Return [x, y] of the center of cell containing provided text 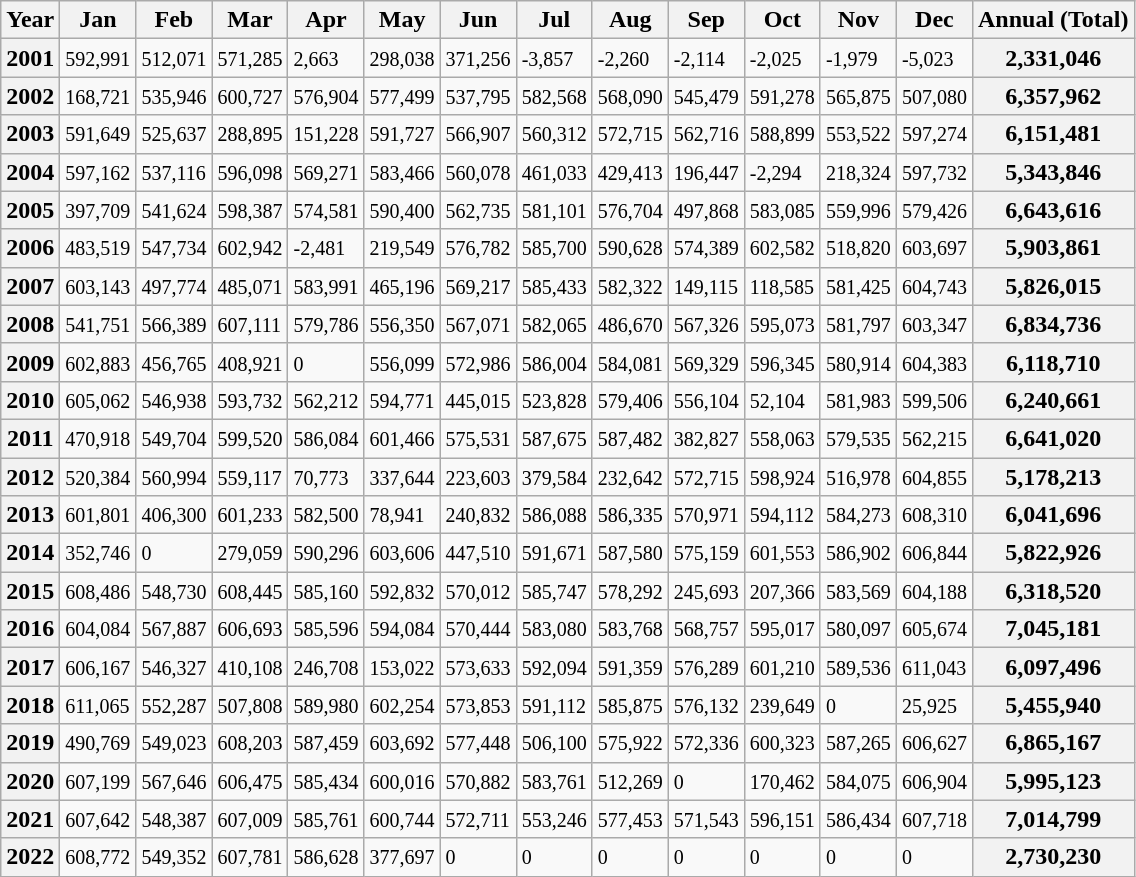
601,210 [782, 667]
575,159 [706, 553]
573,853 [478, 705]
2010 [30, 400]
556,104 [706, 400]
6,834,736 [1053, 324]
591,359 [630, 667]
May [402, 20]
78,941 [402, 515]
589,980 [326, 705]
572,711 [478, 819]
218,324 [858, 172]
Aug [630, 20]
559,117 [250, 477]
2001 [30, 58]
596,098 [250, 172]
606,167 [98, 667]
590,296 [326, 553]
456,765 [174, 362]
600,016 [402, 781]
535,946 [174, 96]
507,080 [934, 96]
607,111 [250, 324]
549,352 [174, 857]
604,084 [98, 629]
574,581 [326, 210]
490,769 [98, 743]
565,875 [858, 96]
597,162 [98, 172]
607,009 [250, 819]
583,768 [630, 629]
25,925 [934, 705]
606,693 [250, 629]
575,531 [478, 438]
485,071 [250, 286]
558,063 [782, 438]
581,101 [554, 210]
Jul [554, 20]
593,732 [250, 400]
579,535 [858, 438]
196,447 [706, 172]
Jan [98, 20]
497,868 [706, 210]
579,426 [934, 210]
Apr [326, 20]
149,115 [706, 286]
601,553 [782, 553]
582,322 [630, 286]
2,730,230 [1053, 857]
568,757 [706, 629]
577,448 [478, 743]
592,832 [402, 591]
572,986 [478, 362]
2008 [30, 324]
168,721 [98, 96]
581,797 [858, 324]
523,828 [554, 400]
2,331,046 [1053, 58]
603,692 [402, 743]
608,310 [934, 515]
2014 [30, 553]
279,059 [250, 553]
560,312 [554, 134]
549,704 [174, 438]
512,071 [174, 58]
594,112 [782, 515]
-1,979 [858, 58]
298,038 [402, 58]
170,462 [782, 781]
5,178,213 [1053, 477]
559,996 [858, 210]
Dec [934, 20]
497,774 [174, 286]
576,904 [326, 96]
541,624 [174, 210]
2006 [30, 248]
2,663 [326, 58]
582,500 [326, 515]
597,274 [934, 134]
567,887 [174, 629]
603,143 [98, 286]
2015 [30, 591]
606,627 [934, 743]
-2,294 [782, 172]
602,582 [782, 248]
583,569 [858, 591]
408,921 [250, 362]
603,697 [934, 248]
537,116 [174, 172]
597,732 [934, 172]
583,761 [554, 781]
586,628 [326, 857]
569,329 [706, 362]
219,549 [402, 248]
2004 [30, 172]
6,151,481 [1053, 134]
Mar [250, 20]
525,637 [174, 134]
585,433 [554, 286]
611,043 [934, 667]
461,033 [554, 172]
600,323 [782, 743]
591,671 [554, 553]
598,924 [782, 477]
2017 [30, 667]
-2,025 [782, 58]
Oct [782, 20]
2013 [30, 515]
591,649 [98, 134]
608,772 [98, 857]
6,643,616 [1053, 210]
-2,260 [630, 58]
2022 [30, 857]
586,434 [858, 819]
606,844 [934, 553]
246,708 [326, 667]
560,078 [478, 172]
584,273 [858, 515]
585,747 [554, 591]
587,459 [326, 743]
608,203 [250, 743]
585,761 [326, 819]
7,045,181 [1053, 629]
571,285 [250, 58]
600,744 [402, 819]
578,292 [630, 591]
573,633 [478, 667]
6,041,696 [1053, 515]
596,345 [782, 362]
2012 [30, 477]
585,596 [326, 629]
590,628 [630, 248]
52,104 [782, 400]
604,855 [934, 477]
-5,023 [934, 58]
552,287 [174, 705]
579,406 [630, 400]
560,994 [174, 477]
583,466 [402, 172]
223,603 [478, 477]
605,062 [98, 400]
553,246 [554, 819]
607,718 [934, 819]
606,475 [250, 781]
520,384 [98, 477]
585,434 [326, 781]
582,568 [554, 96]
583,080 [554, 629]
153,022 [402, 667]
5,826,015 [1053, 286]
5,995,123 [1053, 781]
585,700 [554, 248]
586,084 [326, 438]
594,771 [402, 400]
570,971 [706, 515]
567,646 [174, 781]
569,271 [326, 172]
2011 [30, 438]
581,983 [858, 400]
6,865,167 [1053, 743]
574,389 [706, 248]
571,543 [706, 819]
Feb [174, 20]
240,832 [478, 515]
601,233 [250, 515]
2007 [30, 286]
483,519 [98, 248]
567,071 [478, 324]
576,132 [706, 705]
Year [30, 20]
580,097 [858, 629]
599,506 [934, 400]
232,642 [630, 477]
397,709 [98, 210]
6,240,661 [1053, 400]
2020 [30, 781]
2016 [30, 629]
569,217 [478, 286]
6,118,710 [1053, 362]
587,675 [554, 438]
429,413 [630, 172]
-2,114 [706, 58]
572,336 [706, 743]
5,822,926 [1053, 553]
562,212 [326, 400]
605,674 [934, 629]
556,350 [402, 324]
603,347 [934, 324]
580,914 [858, 362]
6,357,962 [1053, 96]
590,400 [402, 210]
586,088 [554, 515]
410,108 [250, 667]
553,522 [858, 134]
Jun [478, 20]
586,902 [858, 553]
516,978 [858, 477]
382,827 [706, 438]
601,466 [402, 438]
2009 [30, 362]
5,903,861 [1053, 248]
377,697 [402, 857]
512,269 [630, 781]
577,499 [402, 96]
151,228 [326, 134]
5,343,846 [1053, 172]
602,883 [98, 362]
568,090 [630, 96]
537,795 [478, 96]
566,907 [478, 134]
245,693 [706, 591]
545,479 [706, 96]
598,387 [250, 210]
547,734 [174, 248]
599,520 [250, 438]
562,735 [478, 210]
546,938 [174, 400]
549,023 [174, 743]
602,254 [402, 705]
582,065 [554, 324]
-2,481 [326, 248]
587,265 [858, 743]
570,882 [478, 781]
5,455,940 [1053, 705]
585,160 [326, 591]
70,773 [326, 477]
562,716 [706, 134]
447,510 [478, 553]
588,899 [782, 134]
Sep [706, 20]
581,425 [858, 286]
603,606 [402, 553]
579,786 [326, 324]
596,151 [782, 819]
548,387 [174, 819]
2018 [30, 705]
118,585 [782, 286]
379,584 [554, 477]
352,746 [98, 553]
506,100 [554, 743]
591,112 [554, 705]
2005 [30, 210]
570,012 [478, 591]
607,642 [98, 819]
606,904 [934, 781]
611,065 [98, 705]
2002 [30, 96]
546,327 [174, 667]
575,922 [630, 743]
607,199 [98, 781]
2003 [30, 134]
608,486 [98, 591]
7,014,799 [1053, 819]
337,644 [402, 477]
592,094 [554, 667]
470,918 [98, 438]
486,670 [630, 324]
607,781 [250, 857]
Nov [858, 20]
587,482 [630, 438]
584,075 [858, 781]
595,073 [782, 324]
6,641,020 [1053, 438]
604,383 [934, 362]
562,215 [934, 438]
595,017 [782, 629]
2019 [30, 743]
465,196 [402, 286]
600,727 [250, 96]
576,704 [630, 210]
583,991 [326, 286]
592,991 [98, 58]
507,808 [250, 705]
576,782 [478, 248]
608,445 [250, 591]
589,536 [858, 667]
591,727 [402, 134]
445,015 [478, 400]
567,326 [706, 324]
6,318,520 [1053, 591]
586,335 [630, 515]
2021 [30, 819]
577,453 [630, 819]
602,942 [250, 248]
594,084 [402, 629]
591,278 [782, 96]
604,743 [934, 286]
587,580 [630, 553]
371,256 [478, 58]
566,389 [174, 324]
288,895 [250, 134]
6,097,496 [1053, 667]
406,300 [174, 515]
583,085 [782, 210]
584,081 [630, 362]
586,004 [554, 362]
207,366 [782, 591]
601,801 [98, 515]
518,820 [858, 248]
541,751 [98, 324]
570,444 [478, 629]
239,649 [782, 705]
548,730 [174, 591]
Annual (Total) [1053, 20]
585,875 [630, 705]
576,289 [706, 667]
556,099 [402, 362]
-3,857 [554, 58]
604,188 [934, 591]
